Return the (x, y) coordinate for the center point of the cell that contains the specified text.  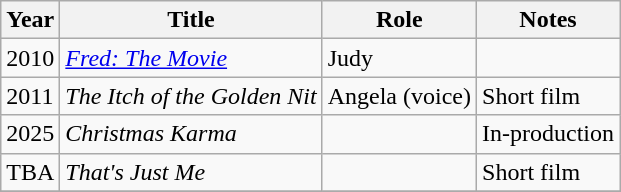
Title (191, 20)
Notes (548, 20)
Angela (voice) (399, 96)
2011 (30, 96)
Fred: The Movie (191, 58)
TBA (30, 172)
Judy (399, 58)
That's Just Me (191, 172)
The Itch of the Golden Nit (191, 96)
2025 (30, 134)
Christmas Karma (191, 134)
2010 (30, 58)
In-production (548, 134)
Role (399, 20)
Year (30, 20)
